Identify which cell holds the provided text, then report its (X, Y) central coordinate. 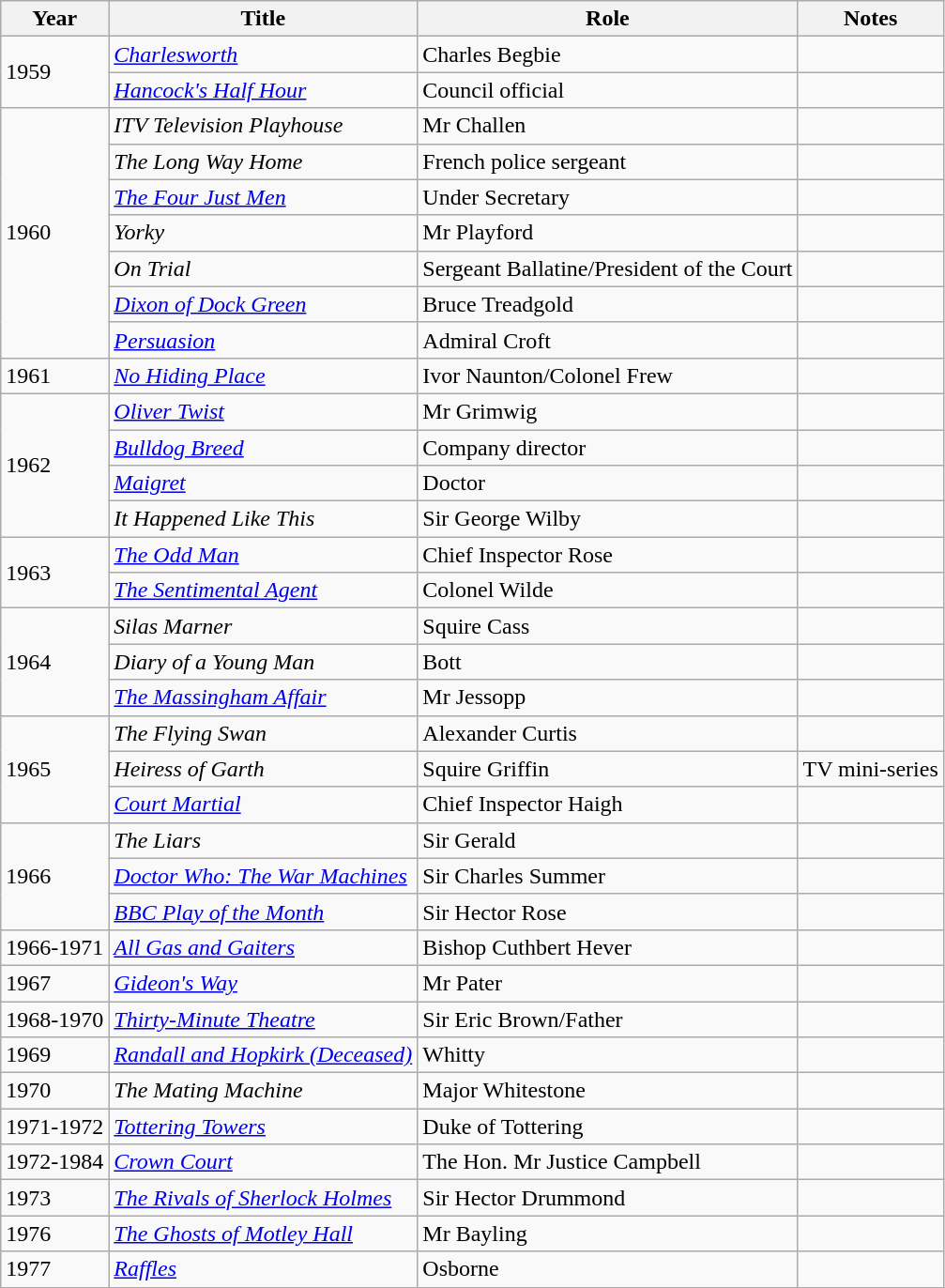
Crown Court (263, 1162)
Oliver Twist (263, 411)
1959 (54, 72)
The Rivals of Sherlock Holmes (263, 1198)
Maigret (263, 483)
BBC Play of the Month (263, 912)
ITV Television Playhouse (263, 126)
Hancock's Half Hour (263, 90)
Mr Jessopp (608, 698)
Silas Marner (263, 626)
Mr Bayling (608, 1234)
The Sentimental Agent (263, 590)
Osborne (608, 1269)
Bishop Cuthbert Hever (608, 947)
1967 (54, 983)
The Long Way Home (263, 161)
1969 (54, 1055)
Persuasion (263, 340)
Sir George Wilby (608, 519)
Sir Hector Rose (608, 912)
1966-1971 (54, 947)
French police sergeant (608, 161)
The Mating Machine (263, 1091)
Sir Hector Drummond (608, 1198)
1964 (54, 662)
Charles Begbie (608, 54)
Doctor Who: The War Machines (263, 876)
Notes (871, 19)
1973 (54, 1198)
The Ghosts of Motley Hall (263, 1234)
Role (608, 19)
1960 (54, 233)
Year (54, 19)
Heiress of Garth (263, 769)
Bruce Treadgold (608, 304)
Sergeant Ballatine/President of the Court (608, 268)
Mr Playford (608, 233)
Squire Griffin (608, 769)
Squire Cass (608, 626)
Diary of a Young Man (263, 662)
Admiral Croft (608, 340)
Council official (608, 90)
The Flying Swan (263, 733)
The Four Just Men (263, 197)
Court Martial (263, 805)
Mr Grimwig (608, 411)
Whitty (608, 1055)
The Massingham Affair (263, 698)
Title (263, 19)
Raffles (263, 1269)
1961 (54, 376)
Sir Charles Summer (608, 876)
The Hon. Mr Justice Campbell (608, 1162)
Major Whitestone (608, 1091)
No Hiding Place (263, 376)
Under Secretary (608, 197)
Bulldog Breed (263, 448)
Bott (608, 662)
Chief Inspector Haigh (608, 805)
Colonel Wilde (608, 590)
1966 (54, 876)
It Happened Like This (263, 519)
Thirty-Minute Theatre (263, 1019)
Sir Eric Brown/Father (608, 1019)
Dixon of Dock Green (263, 304)
Randall and Hopkirk (Deceased) (263, 1055)
Alexander Curtis (608, 733)
The Odd Man (263, 555)
1977 (54, 1269)
TV mini-series (871, 769)
1976 (54, 1234)
Tottering Towers (263, 1127)
Mr Challen (608, 126)
Sir Gerald (608, 840)
Chief Inspector Rose (608, 555)
1962 (54, 465)
On Trial (263, 268)
Gideon's Way (263, 983)
Company director (608, 448)
Yorky (263, 233)
1970 (54, 1091)
Duke of Tottering (608, 1127)
Charlesworth (263, 54)
All Gas and Gaiters (263, 947)
Mr Pater (608, 983)
1963 (54, 573)
1971-1972 (54, 1127)
1965 (54, 769)
Doctor (608, 483)
1972-1984 (54, 1162)
Ivor Naunton/Colonel Frew (608, 376)
The Liars (263, 840)
1968-1970 (54, 1019)
